Provide the [X, Y] coordinate of the cell's center where the given text is located.  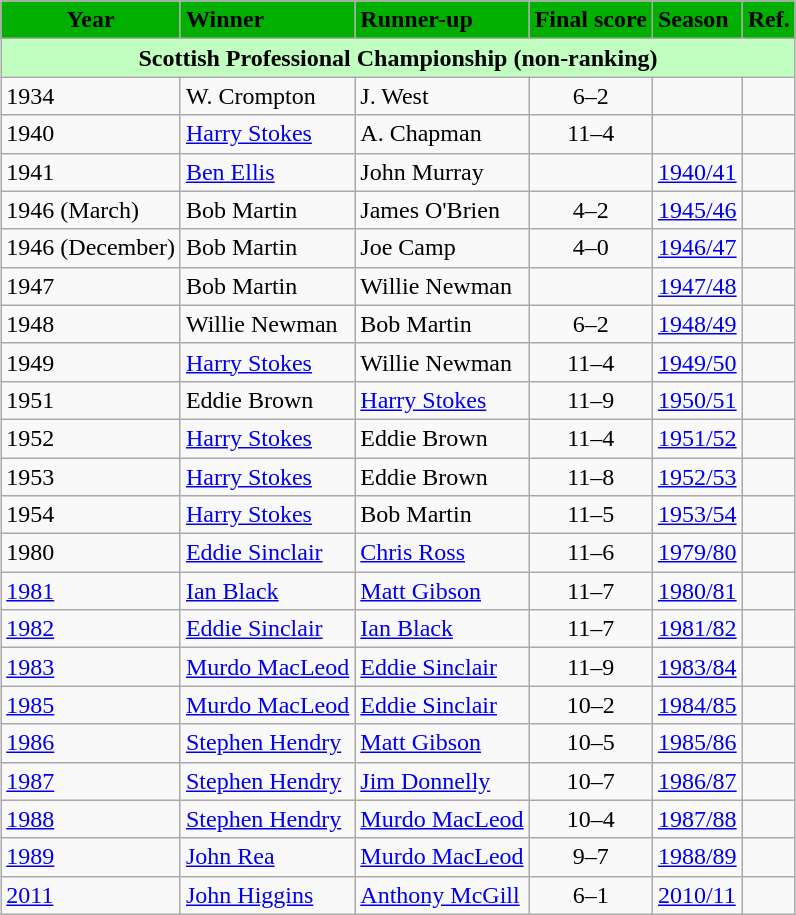
9–7 [590, 857]
1952/53 [697, 477]
1989 [91, 857]
1987/88 [697, 819]
1953/54 [697, 515]
2011 [91, 895]
1951 [91, 400]
1948/49 [697, 324]
Ref. [768, 20]
1986/87 [697, 781]
1941 [91, 172]
Season [697, 20]
John Rea [267, 857]
10–7 [590, 781]
1981/82 [697, 629]
W. Crompton [267, 96]
Runner-up [442, 20]
2010/11 [697, 895]
John Higgins [267, 895]
1951/52 [697, 438]
1986 [91, 743]
Ben Ellis [267, 172]
1952 [91, 438]
1980 [91, 553]
Chris Ross [442, 553]
Year [91, 20]
1983/84 [697, 667]
1934 [91, 96]
1948 [91, 324]
A. Chapman [442, 134]
4–0 [590, 248]
1983 [91, 667]
6–1 [590, 895]
1985/86 [697, 743]
James O'Brien [442, 210]
1940/41 [697, 172]
1979/80 [697, 553]
1980/81 [697, 591]
Joe Camp [442, 248]
1950/51 [697, 400]
Winner [267, 20]
1984/85 [697, 705]
11–5 [590, 515]
Final score [590, 20]
1946/47 [697, 248]
10–4 [590, 819]
Scottish Professional Championship (non-ranking) [398, 58]
1946 (March) [91, 210]
Jim Donnelly [442, 781]
1985 [91, 705]
4–2 [590, 210]
1988 [91, 819]
1987 [91, 781]
11–6 [590, 553]
1946 (December) [91, 248]
10–5 [590, 743]
11–8 [590, 477]
1988/89 [697, 857]
1949/50 [697, 362]
J. West [442, 96]
Anthony McGill [442, 895]
1953 [91, 477]
1982 [91, 629]
1947/48 [697, 286]
1954 [91, 515]
John Murray [442, 172]
10–2 [590, 705]
1981 [91, 591]
1945/46 [697, 210]
1949 [91, 362]
1940 [91, 134]
1947 [91, 286]
